Output the [X, Y] coordinate of the center of the cell containing the given text.  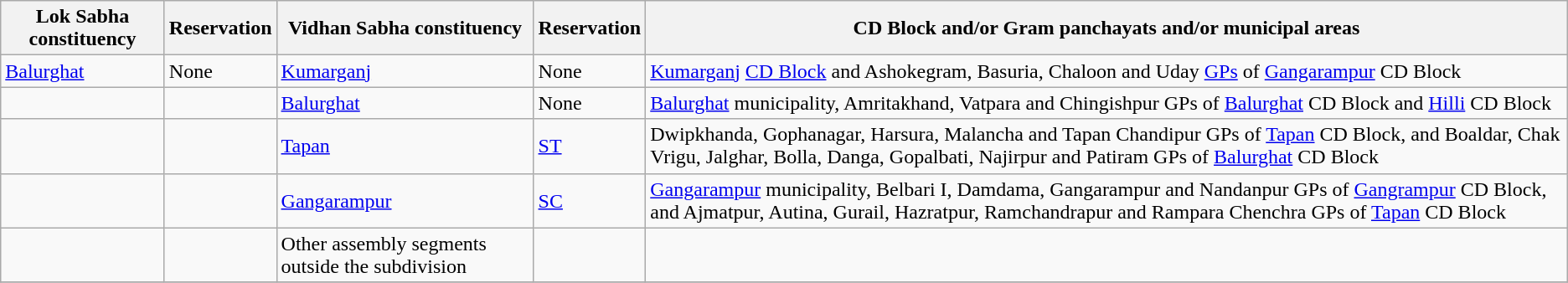
Gangarampur [405, 201]
SC [590, 201]
Other assembly segments outside the subdivision [405, 255]
Vidhan Sabha constituency [405, 28]
Tapan [405, 146]
CD Block and/or Gram panchayats and/or municipal areas [1107, 28]
Lok Sabha constituency [83, 28]
Balurghat municipality, Amritakhand, Vatpara and Chingishpur GPs of Balurghat CD Block and Hilli CD Block [1107, 103]
Kumarganj [405, 71]
ST [590, 146]
Kumarganj CD Block and Ashokegram, Basuria, Chaloon and Uday GPs of Gangarampur CD Block [1107, 71]
